Return the [x, y] coordinate for the center point of the cell that contains the specified text.  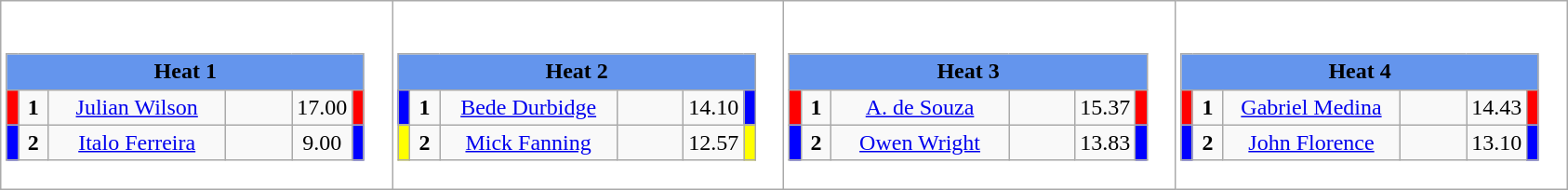
17.00 [322, 107]
9.00 [322, 142]
Mick Fanning [528, 142]
Heat 4 [1360, 72]
14.10 [714, 107]
Heat 1 [185, 72]
14.43 [1497, 107]
Heat 2 [577, 72]
Julian Wilson [138, 107]
15.37 [1105, 107]
Heat 2 1 Bede Durbidge 14.10 2 Mick Fanning 12.57 [588, 95]
Bede Durbidge [528, 107]
Heat 4 1 Gabriel Medina 14.43 2 John Florence 13.10 [1371, 95]
Gabriel Medina [1311, 107]
Owen Wright [921, 142]
Heat 1 1 Julian Wilson 17.00 2 Italo Ferreira 9.00 [197, 95]
Heat 3 1 A. de Souza 15.37 2 Owen Wright 13.83 [980, 95]
A. de Souza [921, 107]
13.83 [1105, 142]
13.10 [1497, 142]
12.57 [714, 142]
Italo Ferreira [138, 142]
Heat 3 [968, 72]
John Florence [1311, 142]
